Determine the [X, Y] coordinate at the center of the cell enclosing the given text.  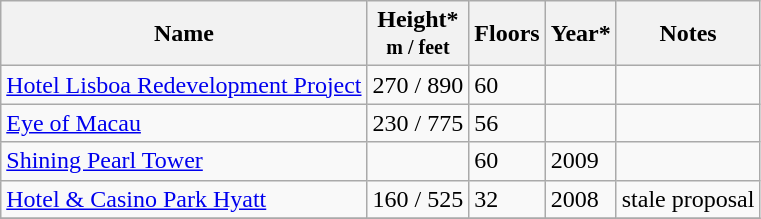
160 / 525 [418, 199]
32 [507, 199]
stale proposal [688, 199]
56 [507, 123]
Eye of Macau [184, 123]
Floors [507, 34]
Height*m / feet [418, 34]
Notes [688, 34]
2008 [580, 199]
Shining Pearl Tower [184, 161]
230 / 775 [418, 123]
Year* [580, 34]
Name [184, 34]
Hotel & Casino Park Hyatt [184, 199]
Hotel Lisboa Redevelopment Project [184, 85]
270 / 890 [418, 85]
2009 [580, 161]
